From the cell containing the given text, extract its center point as [x, y] coordinate. 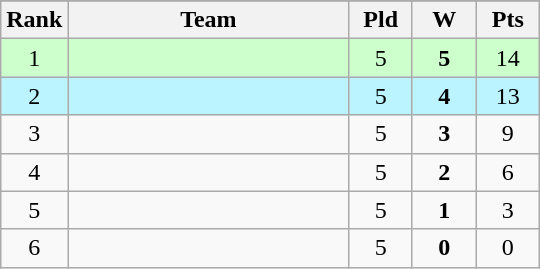
9 [508, 134]
W [444, 20]
Rank [34, 20]
Team [208, 20]
Pld [381, 20]
Pts [508, 20]
13 [508, 96]
14 [508, 58]
